Identify which cell holds the provided text, then report its (X, Y) central coordinate. 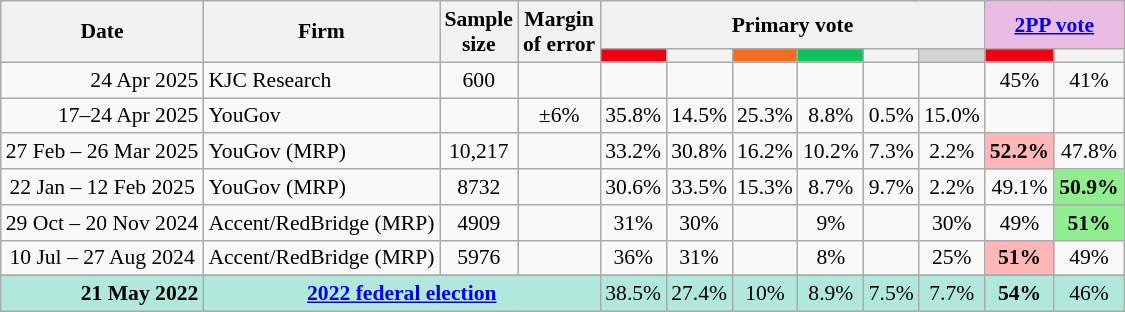
22 Jan – 12 Feb 2025 (102, 187)
17–24 Apr 2025 (102, 116)
Primary vote (792, 25)
2022 federal election (402, 294)
0.5% (892, 116)
8.7% (831, 187)
9% (831, 223)
Marginof error (559, 32)
38.5% (633, 294)
8732 (479, 187)
30.6% (633, 187)
27 Feb – 26 Mar 2025 (102, 152)
46% (1088, 294)
33.5% (699, 187)
8% (831, 258)
8.8% (831, 116)
21 May 2022 (102, 294)
7.7% (952, 294)
10,217 (479, 152)
8.9% (831, 294)
Date (102, 32)
4909 (479, 223)
35.8% (633, 116)
49.1% (1020, 187)
54% (1020, 294)
47.8% (1088, 152)
25.3% (765, 116)
24 Apr 2025 (102, 80)
15.0% (952, 116)
7.3% (892, 152)
41% (1088, 80)
30.8% (699, 152)
5976 (479, 258)
10.2% (831, 152)
36% (633, 258)
50.9% (1088, 187)
2PP vote (1054, 25)
Samplesize (479, 32)
15.3% (765, 187)
600 (479, 80)
45% (1020, 80)
10 Jul – 27 Aug 2024 (102, 258)
YouGov (321, 116)
25% (952, 258)
16.2% (765, 152)
7.5% (892, 294)
14.5% (699, 116)
9.7% (892, 187)
Firm (321, 32)
33.2% (633, 152)
±6% (559, 116)
10% (765, 294)
27.4% (699, 294)
52.2% (1020, 152)
KJC Research (321, 80)
29 Oct – 20 Nov 2024 (102, 223)
